Identify which cell holds the provided text, then report its [X, Y] central coordinate. 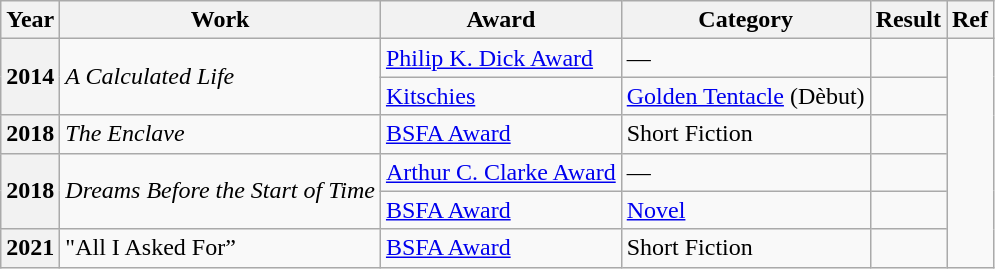
Ref [970, 20]
Result [908, 20]
Work [220, 20]
2014 [30, 77]
Year [30, 20]
Novel [746, 210]
Category [746, 20]
Award [500, 20]
Arthur C. Clarke Award [500, 172]
2021 [30, 248]
A Calculated Life [220, 77]
The Enclave [220, 134]
Dreams Before the Start of Time [220, 191]
"All I Asked For” [220, 248]
Golden Tentacle (Dèbut) [746, 96]
Philip K. Dick Award [500, 58]
Kitschies [500, 96]
